Scan for the cell matching the given text and deliver its (X, Y) coordinate at center. 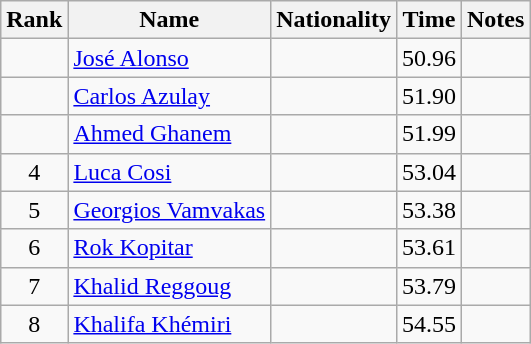
4 (34, 172)
6 (34, 248)
Time (428, 20)
53.04 (428, 172)
7 (34, 286)
Rok Kopitar (170, 248)
51.90 (428, 96)
José Alonso (170, 58)
Carlos Azulay (170, 96)
50.96 (428, 58)
Name (170, 20)
Ahmed Ghanem (170, 134)
54.55 (428, 324)
53.79 (428, 286)
53.38 (428, 210)
Rank (34, 20)
Georgios Vamvakas (170, 210)
Notes (495, 20)
5 (34, 210)
Nationality (334, 20)
51.99 (428, 134)
53.61 (428, 248)
Khalid Reggoug (170, 286)
Khalifa Khémiri (170, 324)
8 (34, 324)
Luca Cosi (170, 172)
